Provide the (X, Y) coordinate of the cell's center where the given text is located.  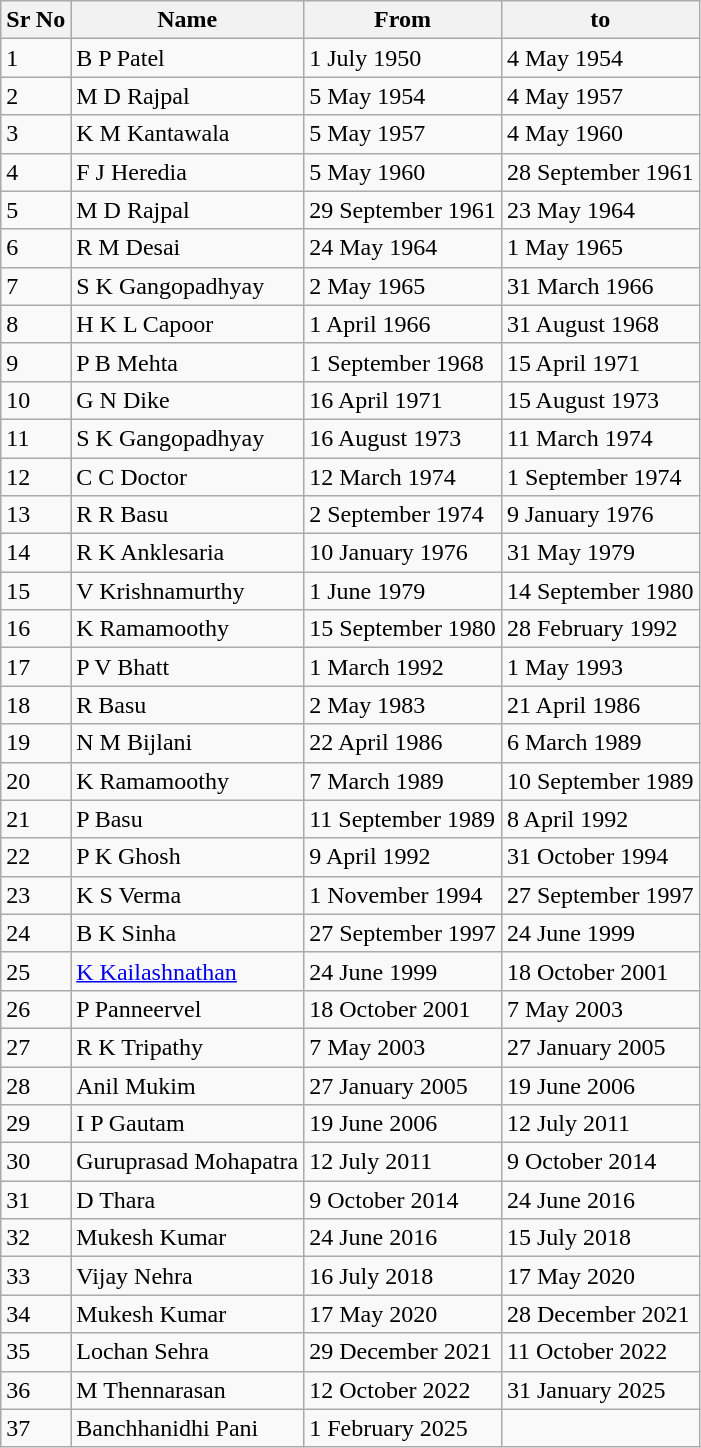
31 May 1979 (600, 553)
1 July 1950 (403, 58)
N M Bijlani (188, 743)
27 (36, 1047)
9 January 1976 (600, 515)
11 March 1974 (600, 438)
5 May 1954 (403, 96)
1 February 2025 (403, 1428)
32 (36, 1238)
1 May 1993 (600, 667)
12 October 2022 (403, 1390)
P V Bhatt (188, 667)
D Thara (188, 1200)
24 (36, 933)
29 December 2021 (403, 1352)
From (403, 20)
4 (36, 172)
Lochan Sehra (188, 1352)
37 (36, 1428)
31 October 1994 (600, 857)
1 April 1966 (403, 324)
G N Dike (188, 400)
2 May 1983 (403, 705)
F J Heredia (188, 172)
11 September 1989 (403, 819)
35 (36, 1352)
B K Sinha (188, 933)
2 (36, 96)
33 (36, 1276)
29 September 1961 (403, 210)
7 March 1989 (403, 781)
22 April 1986 (403, 743)
1 May 1965 (600, 248)
10 (36, 400)
22 (36, 857)
1 September 1974 (600, 477)
17 (36, 667)
6 March 1989 (600, 743)
K S Verma (188, 895)
28 February 1992 (600, 629)
16 July 2018 (403, 1276)
15 August 1973 (600, 400)
16 (36, 629)
25 (36, 971)
7 (36, 286)
B P Patel (188, 58)
R K Tripathy (188, 1047)
19 (36, 743)
24 May 1964 (403, 248)
3 (36, 134)
10 January 1976 (403, 553)
15 (36, 591)
8 (36, 324)
5 May 1960 (403, 172)
R Basu (188, 705)
11 October 2022 (600, 1352)
P Panneervel (188, 1009)
M Thennarasan (188, 1390)
to (600, 20)
4 May 1960 (600, 134)
16 April 1971 (403, 400)
18 (36, 705)
30 (36, 1162)
15 April 1971 (600, 362)
P Basu (188, 819)
I P Gautam (188, 1124)
21 April 1986 (600, 705)
9 April 1992 (403, 857)
14 (36, 553)
R R Basu (188, 515)
9 (36, 362)
P K Ghosh (188, 857)
26 (36, 1009)
R K Anklesaria (188, 553)
31 March 1966 (600, 286)
16 August 1973 (403, 438)
8 April 1992 (600, 819)
Name (188, 20)
5 (36, 210)
20 (36, 781)
29 (36, 1124)
15 July 2018 (600, 1238)
13 (36, 515)
Guruprasad Mohapatra (188, 1162)
34 (36, 1314)
5 May 1957 (403, 134)
14 September 1980 (600, 591)
12 (36, 477)
15 September 1980 (403, 629)
28 September 1961 (600, 172)
4 May 1954 (600, 58)
28 (36, 1085)
12 March 1974 (403, 477)
Banchhanidhi Pani (188, 1428)
23 (36, 895)
1 June 1979 (403, 591)
Vijay Nehra (188, 1276)
31 (36, 1200)
28 December 2021 (600, 1314)
11 (36, 438)
Sr No (36, 20)
H K L Capoor (188, 324)
1 March 1992 (403, 667)
23 May 1964 (600, 210)
31 August 1968 (600, 324)
2 September 1974 (403, 515)
V Krishnamurthy (188, 591)
C C Doctor (188, 477)
31 January 2025 (600, 1390)
36 (36, 1390)
1 November 1994 (403, 895)
1 September 1968 (403, 362)
P B Mehta (188, 362)
2 May 1965 (403, 286)
21 (36, 819)
6 (36, 248)
10 September 1989 (600, 781)
1 (36, 58)
R M Desai (188, 248)
K Kailashnathan (188, 971)
4 May 1957 (600, 96)
K M Kantawala (188, 134)
Anil Mukim (188, 1085)
